Output the [x, y] coordinate of the center of the cell containing the given text.  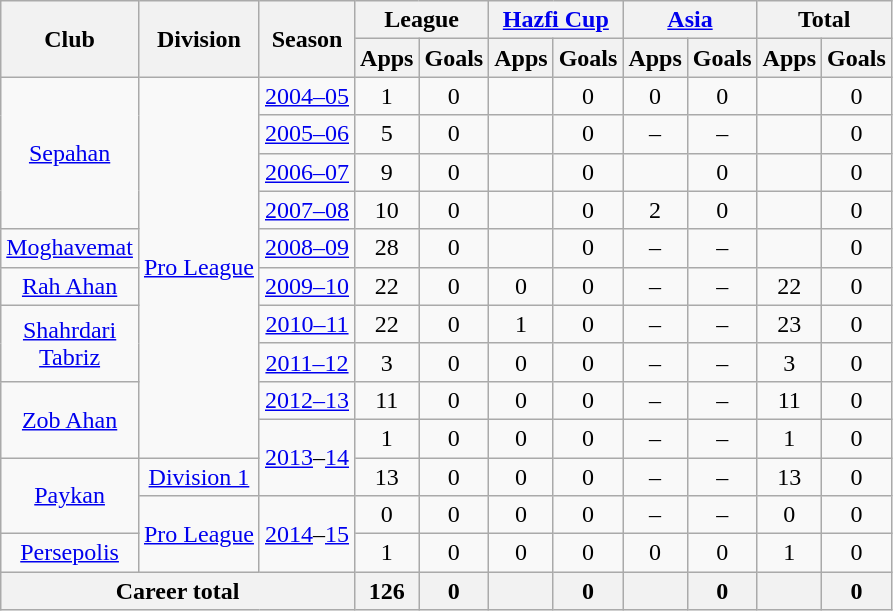
2005–06 [306, 134]
2009–10 [306, 286]
2008–09 [306, 248]
Total [824, 20]
28 [387, 248]
9 [387, 172]
Season [306, 39]
League [422, 20]
Persepolis [70, 553]
2014–15 [306, 534]
126 [387, 591]
Division [198, 39]
2010–11 [306, 324]
5 [387, 134]
Paykan [70, 496]
Asia [690, 20]
2013–14 [306, 457]
23 [789, 324]
2011–12 [306, 362]
2 [655, 210]
Sepahan [70, 153]
2004–05 [306, 96]
Zob Ahan [70, 419]
2006–07 [306, 172]
2012–13 [306, 400]
Club [70, 39]
Division 1 [198, 477]
ShahrdariTabriz [70, 343]
Rah Ahan [70, 286]
Hazfi Cup [556, 20]
10 [387, 210]
Moghavemat [70, 248]
Career total [178, 591]
2007–08 [306, 210]
